Identify which cell holds the provided text, then report its [x, y] central coordinate. 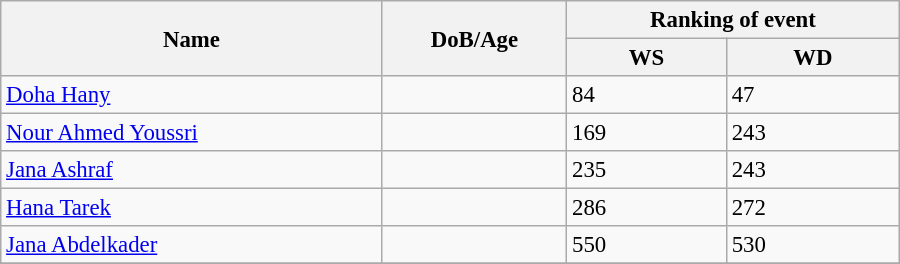
WD [812, 58]
286 [647, 208]
Nour Ahmed Youssri [192, 133]
169 [647, 133]
Name [192, 38]
Hana Tarek [192, 208]
84 [647, 95]
Jana Abdelkader [192, 245]
272 [812, 208]
530 [812, 245]
Ranking of event [734, 20]
550 [647, 245]
WS [647, 58]
47 [812, 95]
Doha Hany [192, 95]
235 [647, 170]
DoB/Age [474, 38]
Jana Ashraf [192, 170]
